Identify which cell holds the provided text, then report its (x, y) central coordinate. 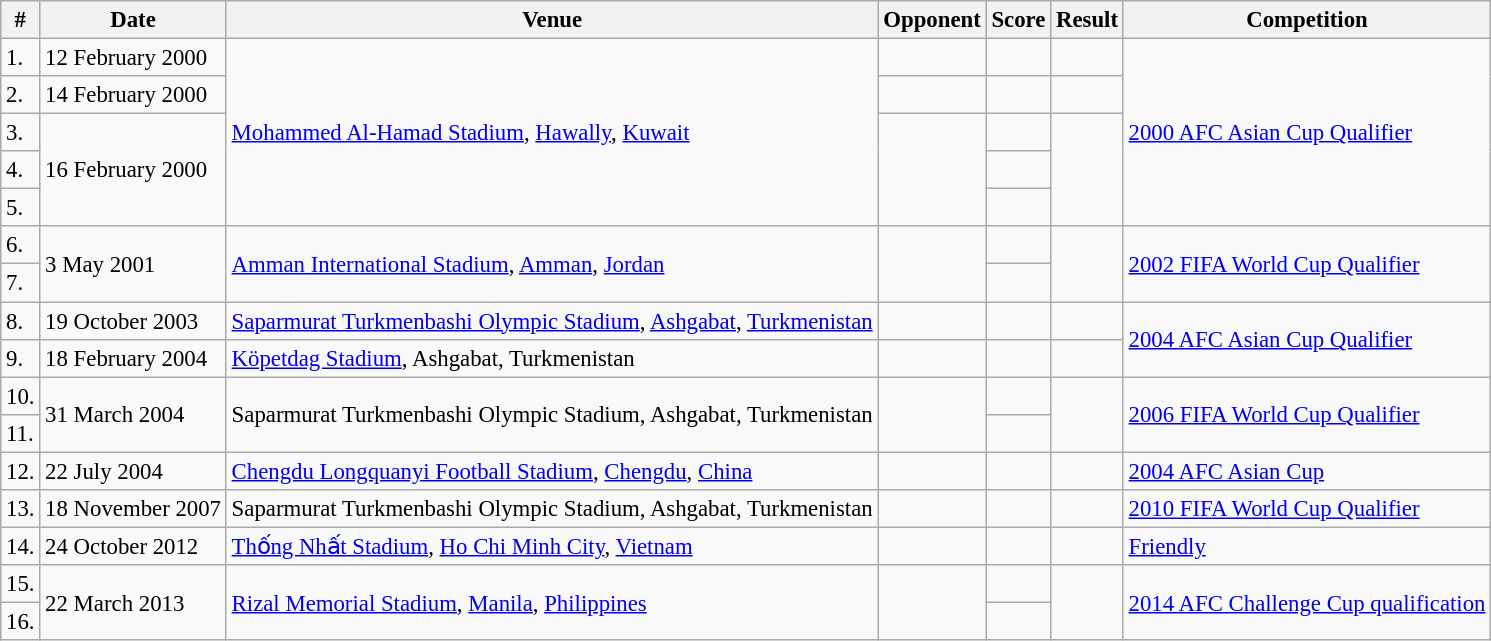
22 July 2004 (133, 471)
13. (20, 509)
2004 AFC Asian Cup Qualifier (1306, 340)
2002 FIFA World Cup Qualifier (1306, 264)
18 February 2004 (133, 358)
# (20, 20)
Köpetdag Stadium, Ashgabat, Turkmenistan (552, 358)
2010 FIFA World Cup Qualifier (1306, 509)
12 February 2000 (133, 58)
19 October 2003 (133, 321)
Date (133, 20)
1. (20, 58)
16 February 2000 (133, 170)
16. (20, 621)
24 October 2012 (133, 546)
Friendly (1306, 546)
Result (1088, 20)
Chengdu Longquanyi Football Stadium, Chengdu, China (552, 471)
18 November 2007 (133, 509)
11. (20, 433)
3 May 2001 (133, 264)
5. (20, 208)
Rizal Memorial Stadium, Manila, Philippines (552, 602)
2014 AFC Challenge Cup qualification (1306, 602)
4. (20, 170)
14 February 2000 (133, 95)
14. (20, 546)
Venue (552, 20)
2004 AFC Asian Cup (1306, 471)
12. (20, 471)
2. (20, 95)
22 March 2013 (133, 602)
9. (20, 358)
Amman International Stadium, Amman, Jordan (552, 264)
6. (20, 245)
Opponent (932, 20)
2000 AFC Asian Cup Qualifier (1306, 133)
Score (1018, 20)
15. (20, 584)
Competition (1306, 20)
2006 FIFA World Cup Qualifier (1306, 414)
Mohammed Al-Hamad Stadium, Hawally, Kuwait (552, 133)
Thống Nhất Stadium, Ho Chi Minh City, Vietnam (552, 546)
10. (20, 396)
8. (20, 321)
31 March 2004 (133, 414)
3. (20, 133)
7. (20, 283)
